Scan for the cell matching the given text and deliver its [X, Y] coordinate at center. 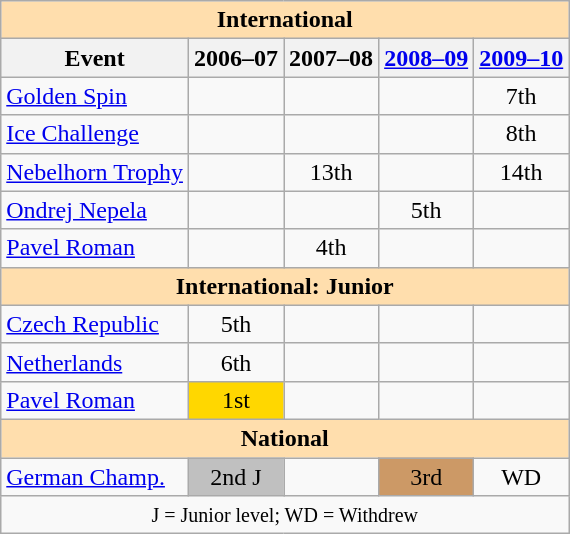
2009–10 [522, 58]
8th [522, 134]
2008–09 [426, 58]
14th [522, 172]
Netherlands [95, 362]
7th [522, 96]
2006–07 [236, 58]
2007–08 [332, 58]
6th [236, 362]
WD [522, 477]
International: Junior [285, 286]
Event [95, 58]
3rd [426, 477]
4th [332, 248]
German Champ. [95, 477]
1st [236, 400]
Czech Republic [95, 324]
Ice Challenge [95, 134]
Ondrej Nepela [95, 210]
J = Junior level; WD = Withdrew [285, 515]
National [285, 438]
International [285, 20]
13th [332, 172]
Golden Spin [95, 96]
2nd J [236, 477]
Nebelhorn Trophy [95, 172]
